Detect which cell encompasses the target text, then output its (x, y) center coordinate. 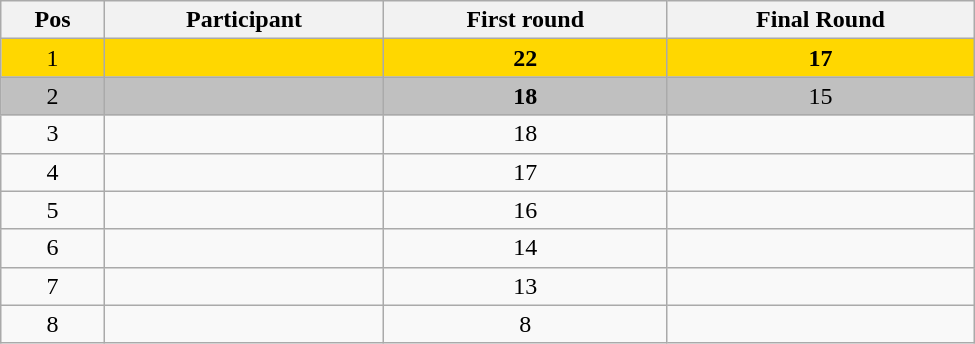
6 (53, 248)
3 (53, 134)
4 (53, 172)
Participant (244, 20)
First round (526, 20)
16 (526, 210)
5 (53, 210)
1 (53, 58)
Final Round (821, 20)
13 (526, 286)
22 (526, 58)
Pos (53, 20)
14 (526, 248)
2 (53, 96)
15 (821, 96)
7 (53, 286)
